Find where the given text appears and provide that cell's center as [X, Y] coordinate. 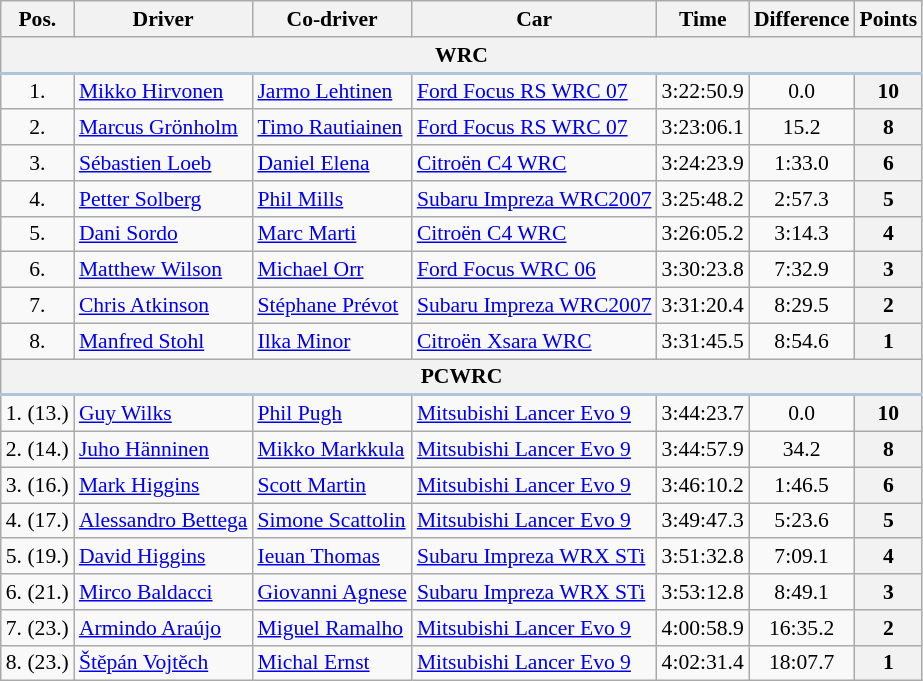
7:32.9 [802, 270]
Points [888, 19]
3:31:45.5 [703, 341]
Time [703, 19]
Juho Hänninen [164, 450]
6. [38, 270]
Timo Rautiainen [332, 128]
David Higgins [164, 557]
3:31:20.4 [703, 306]
3:53:12.8 [703, 592]
7:09.1 [802, 557]
Citroën Xsara WRC [534, 341]
Driver [164, 19]
34.2 [802, 450]
Dani Sordo [164, 234]
7. [38, 306]
Manfred Stohl [164, 341]
Scott Martin [332, 485]
Mikko Markkula [332, 450]
3:51:32.8 [703, 557]
3:14.3 [802, 234]
5:23.6 [802, 521]
15.2 [802, 128]
Michael Orr [332, 270]
Phil Mills [332, 199]
8. [38, 341]
3. (16.) [38, 485]
1:46.5 [802, 485]
4. (17.) [38, 521]
3:44:23.7 [703, 413]
1. (13.) [38, 413]
Petter Solberg [164, 199]
3:26:05.2 [703, 234]
2. [38, 128]
3:22:50.9 [703, 91]
7. (23.) [38, 628]
8:29.5 [802, 306]
Marcus Grönholm [164, 128]
4. [38, 199]
Miguel Ramalho [332, 628]
Matthew Wilson [164, 270]
Guy Wilks [164, 413]
Ilka Minor [332, 341]
5. (19.) [38, 557]
1:33.0 [802, 163]
Simone Scattolin [332, 521]
6. (21.) [38, 592]
Phil Pugh [332, 413]
3. [38, 163]
18:07.7 [802, 663]
Michal Ernst [332, 663]
Car [534, 19]
Stéphane Prévot [332, 306]
Štěpán Vojtěch [164, 663]
Sébastien Loeb [164, 163]
4:02:31.4 [703, 663]
3:46:10.2 [703, 485]
8. (23.) [38, 663]
Marc Marti [332, 234]
3:25:48.2 [703, 199]
Pos. [38, 19]
3:30:23.8 [703, 270]
PCWRC [462, 377]
Co-driver [332, 19]
3:49:47.3 [703, 521]
Daniel Elena [332, 163]
Chris Atkinson [164, 306]
2:57.3 [802, 199]
Jarmo Lehtinen [332, 91]
Giovanni Agnese [332, 592]
Armindo Araújo [164, 628]
4:00:58.9 [703, 628]
Difference [802, 19]
3:23:06.1 [703, 128]
Ford Focus WRC 06 [534, 270]
2. (14.) [38, 450]
3:24:23.9 [703, 163]
16:35.2 [802, 628]
Alessandro Bettega [164, 521]
Mark Higgins [164, 485]
3:44:57.9 [703, 450]
WRC [462, 55]
Mikko Hirvonen [164, 91]
8:54.6 [802, 341]
5. [38, 234]
Mirco Baldacci [164, 592]
Ieuan Thomas [332, 557]
8:49.1 [802, 592]
1. [38, 91]
